Identify which cell holds the provided text, then report its [x, y] central coordinate. 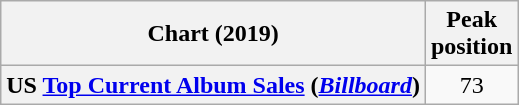
Peak position [471, 34]
Chart (2019) [214, 34]
73 [471, 85]
US Top Current Album Sales (Billboard) [214, 85]
